Provide the [x, y] coordinate of the cell's center where the given text is located.  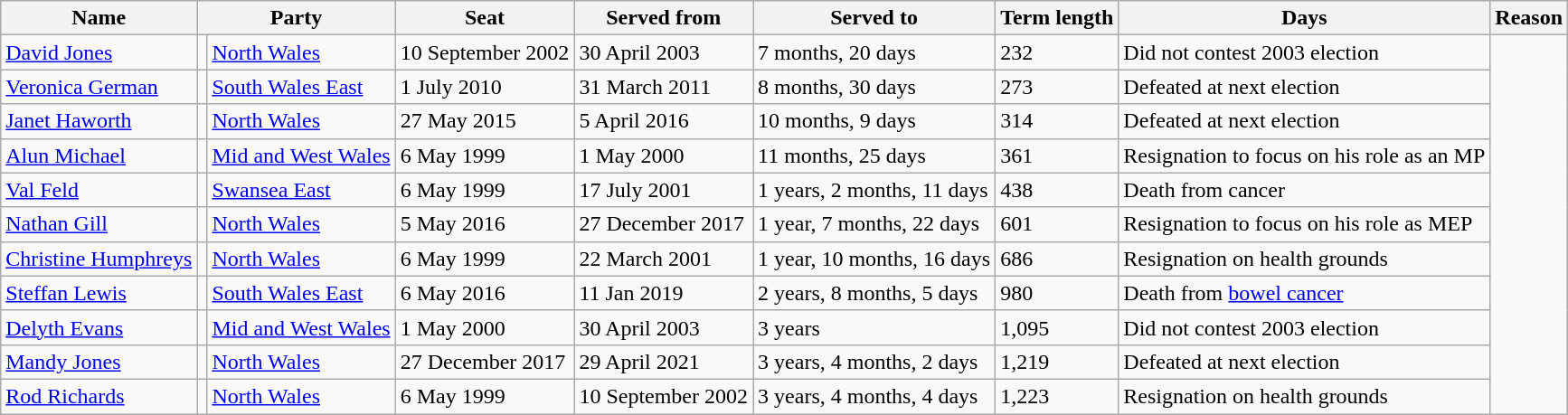
Reason [1529, 18]
6 May 2016 [485, 293]
29 April 2021 [664, 362]
438 [1057, 190]
Term length [1057, 18]
5 April 2016 [664, 121]
1 July 2010 [485, 87]
11 months, 25 days [874, 156]
Resignation to focus on his role as MEP [1304, 224]
1,223 [1057, 396]
1 year, 7 months, 22 days [874, 224]
Served to [874, 18]
5 May 2016 [485, 224]
22 March 2001 [664, 259]
3 years, 4 months, 2 days [874, 362]
Veronica German [99, 87]
Swansea East [301, 190]
Resignation to focus on his role as an MP [1304, 156]
1,095 [1057, 327]
Nathan Gill [99, 224]
273 [1057, 87]
Janet Haworth [99, 121]
Val Feld [99, 190]
Death from cancer [1304, 190]
3 years [874, 327]
686 [1057, 259]
Days [1304, 18]
17 July 2001 [664, 190]
David Jones [99, 52]
2 years, 8 months, 5 days [874, 293]
8 months, 30 days [874, 87]
31 March 2011 [664, 87]
3 years, 4 months, 4 days [874, 396]
Alun Michael [99, 156]
Name [99, 18]
27 May 2015 [485, 121]
7 months, 20 days [874, 52]
1 year, 10 months, 16 days [874, 259]
Party [297, 18]
Rod Richards [99, 396]
Delyth Evans [99, 327]
314 [1057, 121]
10 months, 9 days [874, 121]
Seat [485, 18]
Mandy Jones [99, 362]
980 [1057, 293]
Steffan Lewis [99, 293]
Death from bowel cancer [1304, 293]
601 [1057, 224]
361 [1057, 156]
1,219 [1057, 362]
Christine Humphreys [99, 259]
11 Jan 2019 [664, 293]
232 [1057, 52]
1 years, 2 months, 11 days [874, 190]
Served from [664, 18]
